Extract the (x, y) coordinate from the center of the cell holding the provided text.  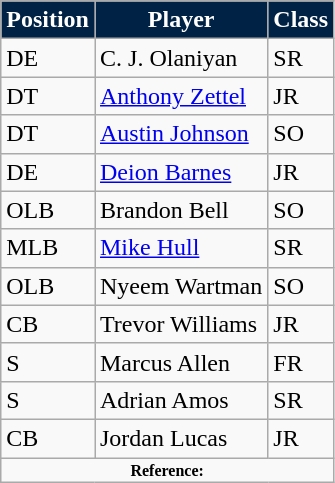
Player (180, 20)
Position (48, 20)
Class (301, 20)
Reference: (168, 470)
Deion Barnes (180, 172)
C. J. Olaniyan (180, 58)
Mike Hull (180, 248)
Trevor Williams (180, 324)
Jordan Lucas (180, 438)
FR (301, 362)
Austin Johnson (180, 134)
Marcus Allen (180, 362)
Adrian Amos (180, 400)
Brandon Bell (180, 210)
Anthony Zettel (180, 96)
Nyeem Wartman (180, 286)
MLB (48, 248)
